Extract the [X, Y] coordinate from the center of the cell holding the provided text.  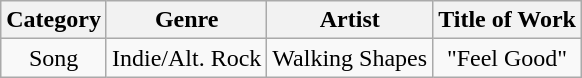
Title of Work [508, 20]
Category [54, 20]
"Feel Good" [508, 58]
Song [54, 58]
Walking Shapes [350, 58]
Artist [350, 20]
Genre [186, 20]
Indie/Alt. Rock [186, 58]
